For the text-containing cell, return its midpoint in (X, Y) coordinate format. 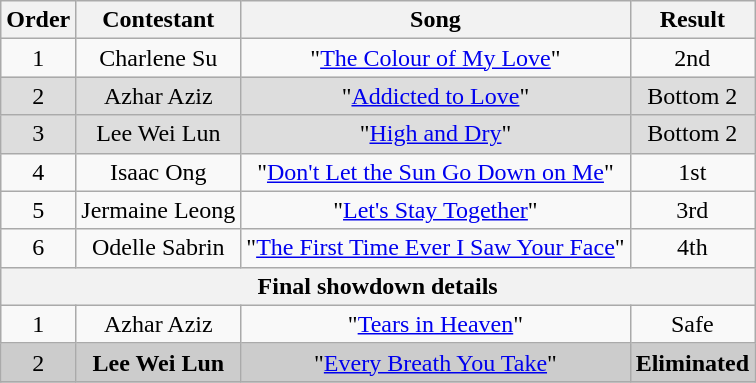
Order (38, 20)
Final showdown details (378, 286)
"Don't Let the Sun Go Down on Me" (436, 172)
"Addicted to Love" (436, 96)
Odelle Sabrin (158, 248)
"The Colour of My Love" (436, 58)
Jermaine Leong (158, 210)
"Tears in Heaven" (436, 324)
"Let's Stay Together" (436, 210)
"High and Dry" (436, 134)
Result (692, 20)
"The First Time Ever I Saw Your Face" (436, 248)
6 (38, 248)
Eliminated (692, 362)
Isaac Ong (158, 172)
Charlene Su (158, 58)
4th (692, 248)
1st (692, 172)
Song (436, 20)
4 (38, 172)
2nd (692, 58)
Contestant (158, 20)
5 (38, 210)
Safe (692, 324)
3rd (692, 210)
3 (38, 134)
"Every Breath You Take" (436, 362)
